Provide the [X, Y] coordinate of the cell's center where the given text is located.  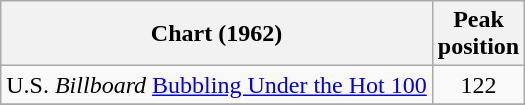
Peakposition [478, 34]
122 [478, 85]
Chart (1962) [217, 34]
U.S. Billboard Bubbling Under the Hot 100 [217, 85]
